Provide the (X, Y) coordinate of the cell's center where the given text is located.  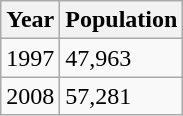
57,281 (122, 96)
47,963 (122, 58)
Year (30, 20)
2008 (30, 96)
1997 (30, 58)
Population (122, 20)
